From the cell containing the given text, extract its center point as [x, y] coordinate. 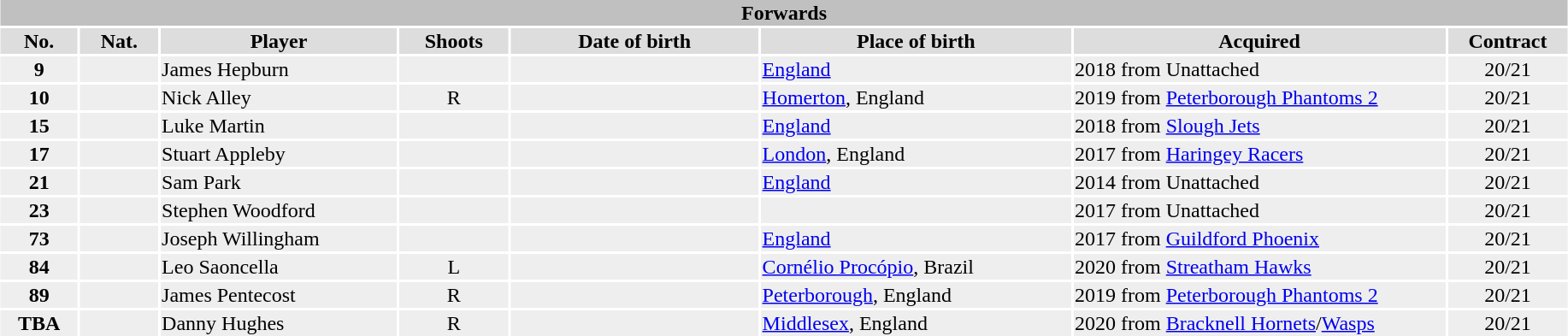
TBA [39, 323]
Nat. [120, 41]
Acquired [1260, 41]
James Pentecost [279, 295]
2020 from Streatham Hawks [1260, 267]
2018 from Unattached [1260, 69]
Homerton, England [916, 97]
Luke Martin [279, 126]
2017 from Guildford Phoenix [1260, 239]
84 [39, 267]
Danny Hughes [279, 323]
15 [39, 126]
89 [39, 295]
73 [39, 239]
2020 from Bracknell Hornets/Wasps [1260, 323]
Stuart Appleby [279, 154]
Joseph Willingham [279, 239]
10 [39, 97]
Shoots [453, 41]
Sam Park [279, 182]
Middlesex, England [916, 323]
2014 from Unattached [1260, 182]
Nick Alley [279, 97]
No. [39, 41]
Peterborough, England [916, 295]
London, England [916, 154]
21 [39, 182]
Contract [1507, 41]
Forwards [783, 13]
Date of birth [634, 41]
9 [39, 69]
17 [39, 154]
Leo Saoncella [279, 267]
2017 from Unattached [1260, 210]
Cornélio Procópio, Brazil [916, 267]
James Hepburn [279, 69]
Place of birth [916, 41]
2018 from Slough Jets [1260, 126]
23 [39, 210]
Stephen Woodford [279, 210]
Player [279, 41]
2017 from Haringey Racers [1260, 154]
L [453, 267]
